Detect which cell encompasses the target text, then output its [X, Y] center coordinate. 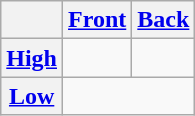
Back [164, 20]
High [32, 58]
Low [32, 96]
Front [98, 20]
